Determine the (x, y) coordinate at the center of the cell enclosing the given text.  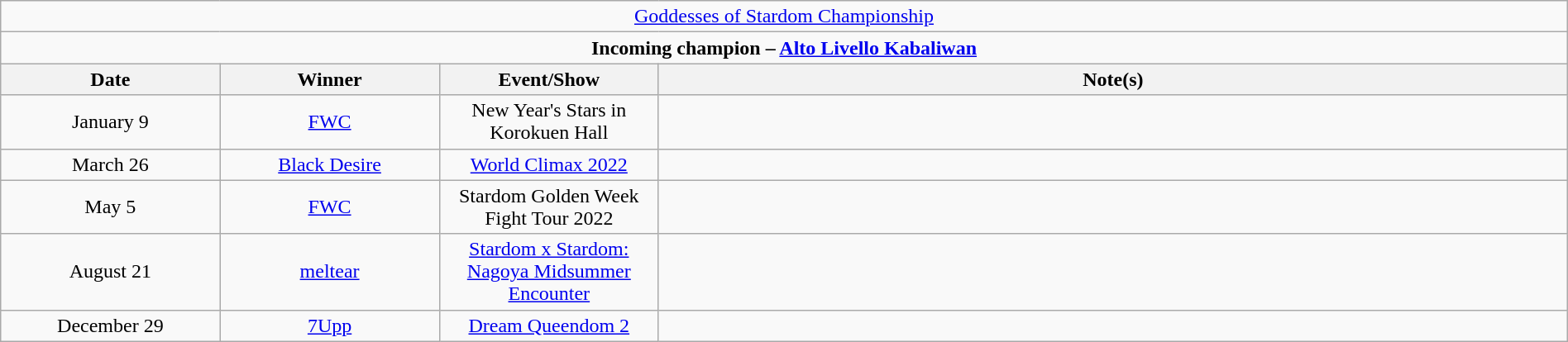
Stardom x Stardom: Nagoya Midsummer Encounter (549, 272)
Event/Show (549, 79)
meltear (329, 272)
7Upp (329, 325)
August 21 (111, 272)
May 5 (111, 207)
January 9 (111, 122)
New Year's Stars in Korokuen Hall (549, 122)
Goddesses of Stardom Championship (784, 17)
Dream Queendom 2 (549, 325)
December 29 (111, 325)
Incoming champion – Alto Livello Kabaliwan (784, 48)
World Climax 2022 (549, 164)
Date (111, 79)
Black Desire (329, 164)
March 26 (111, 164)
Winner (329, 79)
Note(s) (1113, 79)
Stardom Golden Week Fight Tour 2022 (549, 207)
